Provide the [X, Y] coordinate of the cell's center where the given text is located.  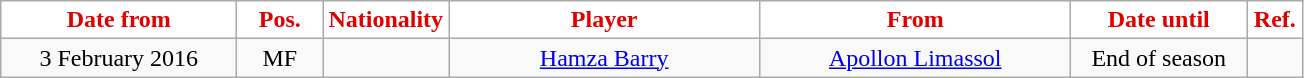
Hamza Barry [604, 58]
Player [604, 20]
Nationality [386, 20]
From [916, 20]
Ref. [1275, 20]
Pos. [280, 20]
3 February 2016 [119, 58]
Date until [1159, 20]
End of season [1159, 58]
Apollon Limassol [916, 58]
MF [280, 58]
Date from [119, 20]
